Output the (X, Y) coordinate of the center of the cell containing the given text.  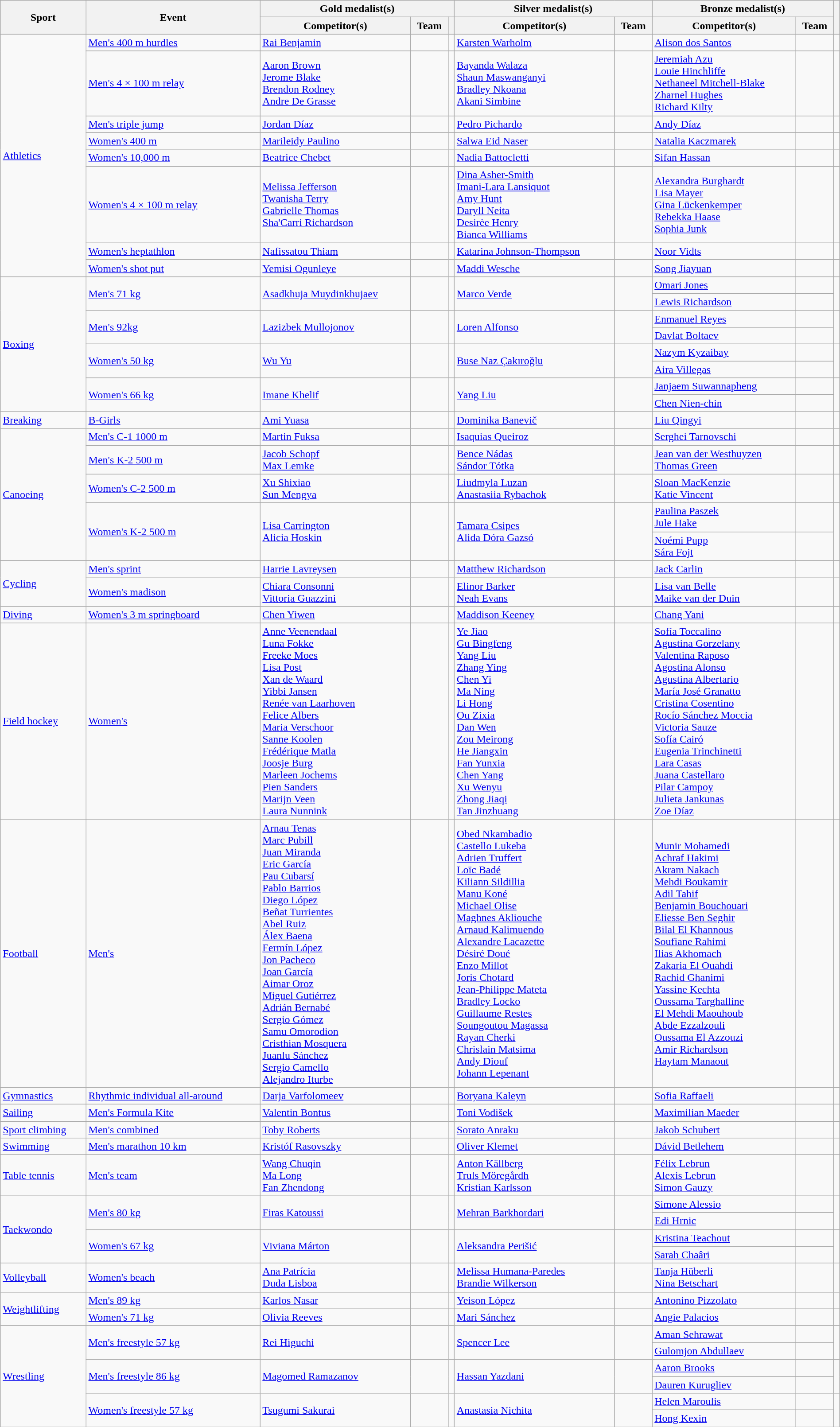
Jack Carlin (724, 569)
Melissa Jefferson Twanisha Terry Gabrielle Thomas Sha'Carri Richardson (335, 205)
Yang Liu (534, 395)
Marileidy Paulino (335, 141)
Dauren Kurugliev (724, 1384)
Liu Qingyi (724, 420)
Men's C-1 1000 m (173, 437)
Mari Sánchez (534, 1317)
Women's 4 × 100 m relay (173, 205)
Tamara Csipes Alida Dóra Gazsó (534, 532)
Aleksandra Perišić (534, 1246)
Jakob Schubert (724, 1130)
Helen Maroulis (724, 1402)
Omari Jones (724, 285)
Karlos Nasar (335, 1300)
Hassan Yazdani (534, 1376)
Paulina Paszek Jule Hake (724, 517)
Boxing (43, 344)
Cycling (43, 583)
Kristóf Rasovszky (335, 1147)
Men's combined (173, 1130)
Jeremiah Azu Louie Hinchliffe Nethaneel Mitchell-Blake Zharnel Hughes Richard Kilty (724, 83)
Lisa van Belle Maike van der Duin (724, 592)
Dina Asher-Smith Imani-Lara Lansiquot Amy Hunt Daryll Neita Desirèe Henry Bianca Williams (534, 205)
Xu Shixiao Sun Mengya (335, 488)
Firas Katoussi (335, 1213)
Félix Lebrun Alexis Lebrun Simon Gauzy (724, 1175)
Men's freestyle 86 kg (173, 1376)
Maddison Keeney (534, 614)
Boryana Kaleyn (534, 1096)
Women's madison (173, 592)
Bronze medalist(s) (743, 9)
Janjaem Suwannapheng (724, 386)
Toby Roberts (335, 1130)
Chiara Consonni Vittoria Guazzini (335, 592)
Men's triple jump (173, 124)
Women's 3 m springboard (173, 614)
Aman Sehrawat (724, 1334)
Alexandra Burghardt Lisa Mayer Gina Lückenkemper Rebekka Haase Sophia Junk (724, 205)
Women's 50 kg (173, 361)
Noémi Pupp Sára Fojt (724, 546)
Kristina Teachout (724, 1238)
Lisa Carrington Alicia Hoskin (335, 532)
Men's 71 kg (173, 293)
Men's 400 m hurdles (173, 43)
Simone Alessio (724, 1204)
Ana Patrícia Duda Lisboa (335, 1278)
Alison dos Santos (724, 43)
Athletics (43, 156)
B-Girls (173, 420)
Martin Fuksa (335, 437)
Magomed Ramazanov (335, 1376)
Men's freestyle 57 kg (173, 1342)
Nazym Kyzaibay (724, 353)
Chen Yiwen (335, 614)
Tsugumi Sakurai (335, 1410)
Chen Nien-chin (724, 403)
Men's Formula Kite (173, 1113)
Women's 67 kg (173, 1246)
Angie Palacios (724, 1317)
Men's marathon 10 km (173, 1147)
Mehran Barkhordari (534, 1213)
Wu Yu (335, 361)
Serghei Tarnovschi (724, 437)
Karsten Warholm (534, 43)
Spencer Lee (534, 1342)
Sailing (43, 1113)
Yemisi Ogunleye (335, 268)
Song Jiayuan (724, 268)
Wrestling (43, 1376)
Field hockey (43, 721)
Maximilian Maeder (724, 1113)
Lewis Richardson (724, 302)
Women's K-2 500 m (173, 532)
Dávid Betlehem (724, 1147)
Elinor Barker Neah Evans (534, 592)
Women's freestyle 57 kg (173, 1410)
Sport (43, 17)
Dominika Banevič (534, 420)
Silver medalist(s) (553, 9)
Lazizbek Mullojonov (335, 327)
Harrie Lavreysen (335, 569)
Bence Nádas Sándor Tótka (534, 460)
Valentin Bontus (335, 1113)
Sloan MacKenzie Katie Vincent (724, 488)
Jean van der Westhuyzen Thomas Green (724, 460)
Katarina Johnson-Thompson (534, 251)
Melissa Humana-Paredes Brandie Wilkerson (534, 1278)
Andy Díaz (724, 124)
Women's 66 kg (173, 395)
Men's sprint (173, 569)
Tanja Hüberli Nina Betschart (724, 1278)
Men's 89 kg (173, 1300)
Women's shot put (173, 268)
Gymnastics (43, 1096)
Toni Vodišek (534, 1113)
Loren Alfonso (534, 327)
Viviana Márton (335, 1246)
Matthew Richardson (534, 569)
Isaquias Queiroz (534, 437)
Liudmyla Luzan Anastasiia Rybachok (534, 488)
Anton Källberg Truls Möregårdh Kristian Karlsson (534, 1175)
Men's K-2 500 m (173, 460)
Men's team (173, 1175)
Sarah Chaâri (724, 1255)
Women's C-2 500 m (173, 488)
Men's (173, 953)
Enmanuel Reyes (724, 319)
Antonino Pizzolato (724, 1300)
Hong Kexin (724, 1419)
Edi Hrnic (724, 1221)
Wang Chuqin Ma Long Fan Zhendong (335, 1175)
Sport climbing (43, 1130)
Maddi Wesche (534, 268)
Event (173, 17)
Women's 71 kg (173, 1317)
Oliver Klemet (534, 1147)
Jacob Schopf Max Lemke (335, 460)
Natalia Kaczmarek (724, 141)
Sorato Anraku (534, 1130)
Sifan Hassan (724, 158)
Weightlifting (43, 1309)
Aira Villegas (724, 369)
Imane Khelif (335, 395)
Gold medalist(s) (357, 9)
Nadia Battocletti (534, 158)
Asadkhuja Muydinkhujaev (335, 293)
Salwa Eid Naser (534, 141)
Aaron Brooks (724, 1368)
Pedro Pichardo (534, 124)
Gulomjon Abdullaev (724, 1351)
Diving (43, 614)
Women's beach (173, 1278)
Men's 80 kg (173, 1213)
Taekwondo (43, 1229)
Nafissatou Thiam (335, 251)
Volleyball (43, 1278)
Marco Verde (534, 293)
Women's heptathlon (173, 251)
Anastasia Nichita (534, 1410)
Table tennis (43, 1175)
Buse Naz Çakıroğlu (534, 361)
Women's 10,000 m (173, 158)
Men's 92kg (173, 327)
Breaking (43, 420)
Rai Benjamin (335, 43)
Jordan Díaz (335, 124)
Swimming (43, 1147)
Rei Higuchi (335, 1342)
Rhythmic individual all-around (173, 1096)
Beatrice Chebet (335, 158)
Davlat Boltaev (724, 336)
Chang Yani (724, 614)
Darja Varfolomeev (335, 1096)
Aaron Brown Jerome Blake Brendon Rodney Andre De Grasse (335, 83)
Sofia Raffaeli (724, 1096)
Football (43, 953)
Canoeing (43, 494)
Noor Vidts (724, 251)
Men's 4 × 100 m relay (173, 83)
Women's (173, 721)
Bayanda Walaza Shaun Maswanganyi Bradley Nkoana Akani Simbine (534, 83)
Yeison López (534, 1300)
Ami Yuasa (335, 420)
Olivia Reeves (335, 1317)
Women's 400 m (173, 141)
